Output the [X, Y] coordinate of the center of the cell containing the given text.  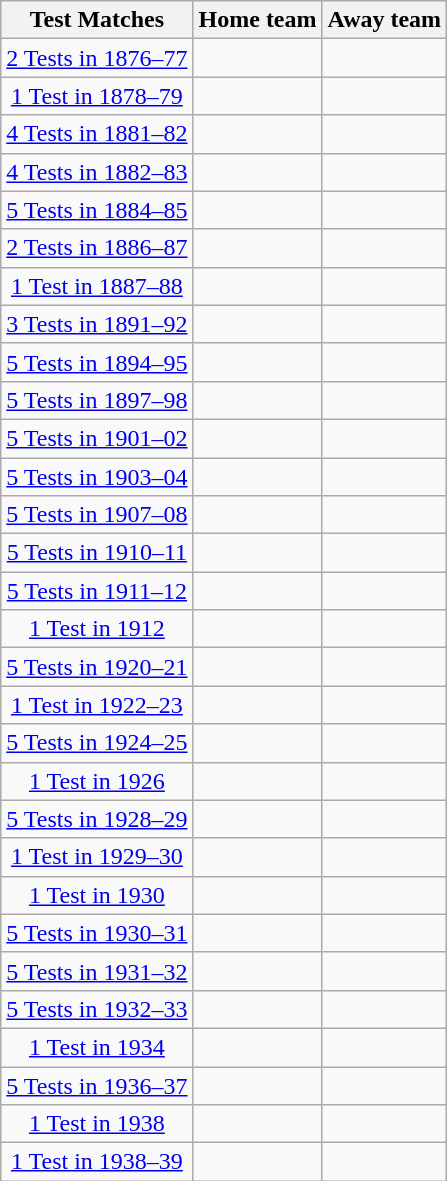
2 Tests in 1886–87 [97, 248]
5 Tests in 1903–04 [97, 477]
2 Tests in 1876–77 [97, 58]
5 Tests in 1901–02 [97, 438]
5 Tests in 1930–31 [97, 933]
1 Test in 1887–88 [97, 286]
5 Tests in 1894–95 [97, 362]
1 Test in 1934 [97, 1047]
4 Tests in 1881–82 [97, 134]
5 Tests in 1932–33 [97, 1009]
5 Tests in 1928–29 [97, 819]
5 Tests in 1911–12 [97, 591]
1 Test in 1912 [97, 629]
5 Tests in 1920–21 [97, 667]
1 Test in 1938 [97, 1124]
5 Tests in 1907–08 [97, 515]
Away team [384, 20]
5 Tests in 1936–37 [97, 1085]
4 Tests in 1882–83 [97, 172]
5 Tests in 1910–11 [97, 553]
Home team [258, 20]
1 Test in 1929–30 [97, 857]
1 Test in 1930 [97, 895]
5 Tests in 1884–85 [97, 210]
1 Test in 1922–23 [97, 705]
5 Tests in 1924–25 [97, 743]
1 Test in 1938–39 [97, 1162]
5 Tests in 1931–32 [97, 971]
1 Test in 1926 [97, 781]
Test Matches [97, 20]
5 Tests in 1897–98 [97, 400]
3 Tests in 1891–92 [97, 324]
1 Test in 1878–79 [97, 96]
